Scan for the cell matching the given text and deliver its (X, Y) coordinate at center. 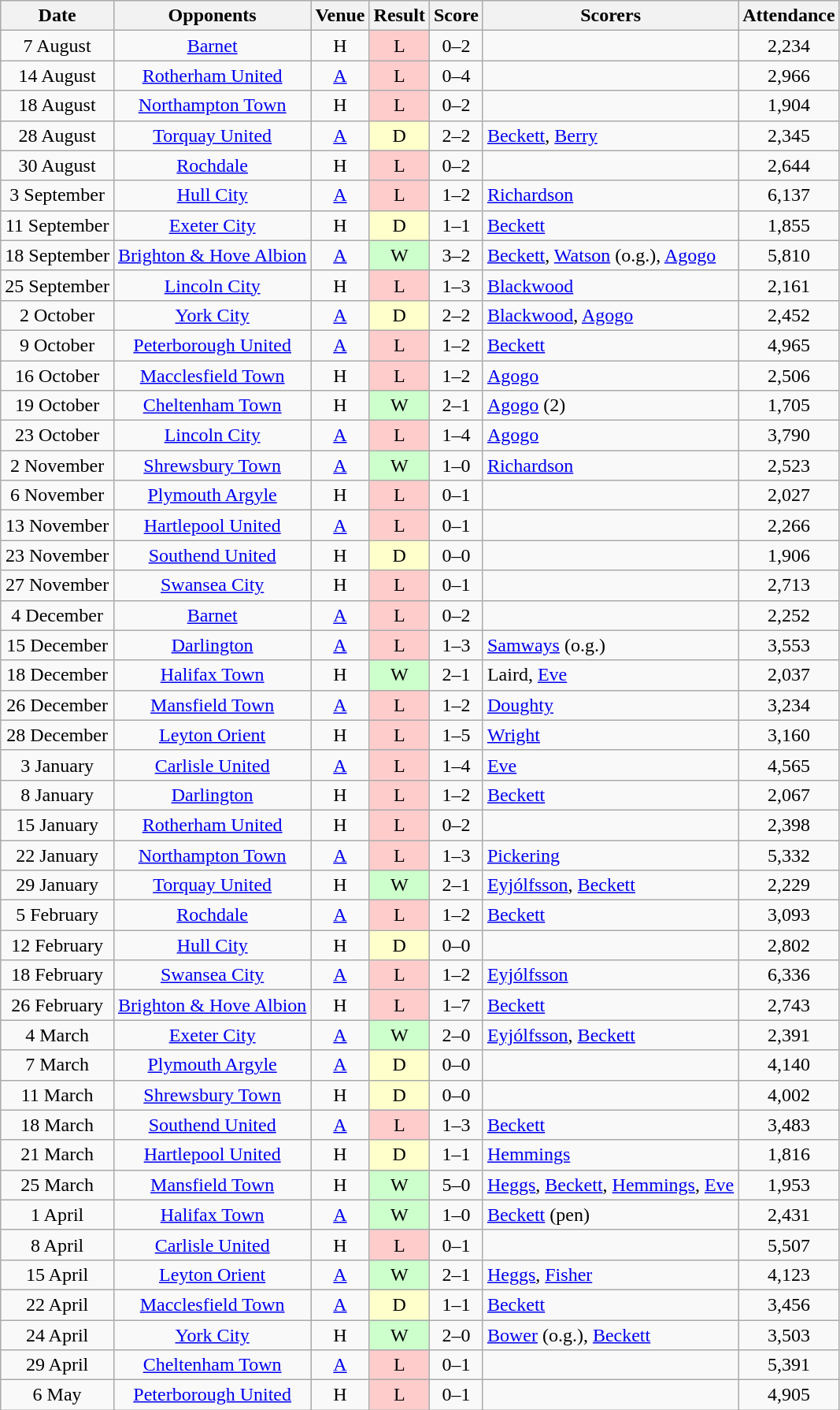
3–2 (456, 255)
Score (456, 16)
29 April (57, 1365)
5,332 (789, 855)
21 March (57, 1155)
Agogo (2) (610, 406)
22 January (57, 855)
2,431 (789, 1215)
1,953 (789, 1185)
Date (57, 16)
7 August (57, 46)
2,234 (789, 46)
2,229 (789, 885)
18 September (57, 255)
27 November (57, 585)
3,456 (789, 1304)
1,816 (789, 1155)
28 December (57, 735)
Beckett, Berry (610, 135)
24 April (57, 1335)
3,234 (789, 705)
7 March (57, 1065)
2,966 (789, 76)
2,644 (789, 165)
5,810 (789, 255)
2,161 (789, 285)
11 September (57, 225)
5–0 (456, 1185)
2,391 (789, 1035)
2,743 (789, 1005)
3,160 (789, 735)
15 April (57, 1275)
6,137 (789, 195)
5,391 (789, 1365)
2,067 (789, 795)
2,266 (789, 525)
4 March (57, 1035)
26 February (57, 1005)
Wright (610, 735)
15 December (57, 645)
Attendance (789, 16)
11 March (57, 1095)
1–7 (456, 1005)
1–5 (456, 735)
9 October (57, 345)
Laird, Eve (610, 675)
6 May (57, 1395)
Hemmings (610, 1155)
19 October (57, 406)
26 December (57, 705)
3 September (57, 195)
1,855 (789, 225)
2,452 (789, 315)
Eve (610, 765)
23 October (57, 436)
4 December (57, 615)
Opponents (212, 16)
Bower (o.g.), Beckett (610, 1335)
3 January (57, 765)
3,503 (789, 1335)
4,965 (789, 345)
2,713 (789, 585)
18 August (57, 106)
6 November (57, 495)
1,904 (789, 106)
5,507 (789, 1245)
30 August (57, 165)
15 January (57, 825)
Venue (340, 16)
Blackwood, Agogo (610, 315)
2,027 (789, 495)
2,523 (789, 466)
4,140 (789, 1065)
3,553 (789, 645)
4,002 (789, 1095)
25 September (57, 285)
29 January (57, 885)
Samways (o.g.) (610, 645)
2,345 (789, 135)
2,252 (789, 615)
4,565 (789, 765)
8 January (57, 795)
18 March (57, 1125)
Beckett (pen) (610, 1215)
Scorers (610, 16)
Pickering (610, 855)
2 October (57, 315)
16 October (57, 376)
6,336 (789, 975)
2,398 (789, 825)
3,790 (789, 436)
Beckett, Watson (o.g.), Agogo (610, 255)
2 November (57, 466)
1 April (57, 1215)
2,037 (789, 675)
14 August (57, 76)
13 November (57, 525)
4,123 (789, 1275)
Blackwood (610, 285)
Doughty (610, 705)
18 February (57, 975)
25 March (57, 1185)
3,093 (789, 915)
12 February (57, 945)
4,905 (789, 1395)
0–4 (456, 76)
23 November (57, 555)
18 December (57, 675)
Heggs, Beckett, Hemmings, Eve (610, 1185)
Eyjólfsson (610, 975)
1,906 (789, 555)
Result (399, 16)
Heggs, Fisher (610, 1275)
1,705 (789, 406)
2,802 (789, 945)
8 April (57, 1245)
22 April (57, 1304)
2,506 (789, 376)
3,483 (789, 1125)
5 February (57, 915)
28 August (57, 135)
